Scan for the cell matching the given text and deliver its [X, Y] coordinate at center. 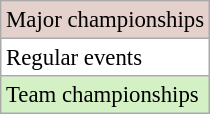
Major championships [106, 20]
Regular events [106, 58]
Team championships [106, 95]
